Determine the [x, y] coordinate at the center of the cell enclosing the given text.  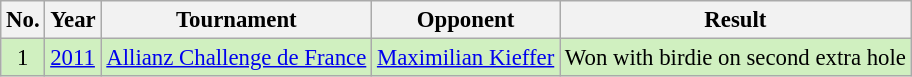
No. [23, 20]
2011 [73, 58]
Tournament [236, 20]
Opponent [466, 20]
Year [73, 20]
Maximilian Kieffer [466, 58]
Won with birdie on second extra hole [736, 58]
1 [23, 58]
Allianz Challenge de France [236, 58]
Result [736, 20]
